Identify which cell holds the provided text, then report its (x, y) central coordinate. 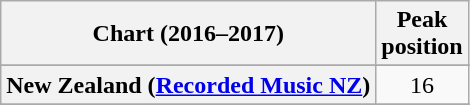
Chart (2016–2017) (188, 34)
Peakposition (422, 34)
16 (422, 85)
New Zealand (Recorded Music NZ) (188, 85)
